Return the [X, Y] coordinate for the center point of the cell that contains the specified text.  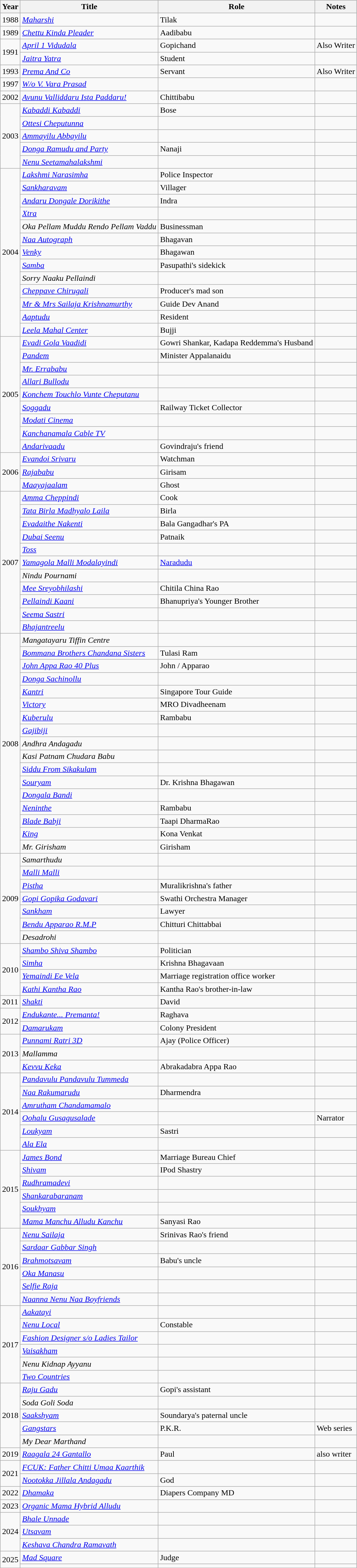
2007 [10, 562]
Mr. Errababu [89, 368]
2011 [10, 1002]
Gopichand [237, 45]
Mallamma [89, 1054]
Seema Sastri [89, 614]
Indra [237, 201]
2014 [10, 1112]
Colony President [237, 1028]
Patnaik [237, 536]
Businessman [237, 226]
Venky [89, 252]
Producer's mad son [237, 291]
Pasupathi's sidekick [237, 265]
Bhajantreelu [89, 627]
2021 [10, 1474]
Soukhyam [89, 1209]
2004 [10, 253]
Oka Manasu [89, 1273]
Leela Mahal Center [89, 330]
Gowri Shankar, Kadapa Reddemma's Husband [237, 343]
Aaptudu [89, 317]
Bhagavan [237, 239]
Krishna Bhagavaan [237, 963]
Kathi Kantha Rao [89, 989]
2003 [10, 136]
Marriage registration office worker [237, 976]
James Bond [89, 1157]
Evadaithe Nakenti [89, 524]
Sankharavam [89, 188]
Student [237, 58]
Bhale Unnade [89, 1519]
Dr. Krishna Bhagawan [237, 782]
Nenu Local [89, 1325]
Rudhramadevi [89, 1183]
John / Apparao [237, 666]
Andhra Andagadu [89, 743]
Oka Pellam Muddu Rendo Pellam Vaddu [89, 226]
Avunu Valliddaru Ista Paddaru! [89, 97]
Swathi Orchestra Manager [237, 898]
Donga Ramudu and Party [89, 149]
Amrutham Chandamamalo [89, 1105]
Notes [336, 7]
Cook [237, 498]
2022 [10, 1493]
Dharmendra [237, 1092]
1991 [10, 52]
Chettu Kinda Pleader [89, 33]
Souryam [89, 782]
Nenu Kidnap Ayyanu [89, 1364]
2024 [10, 1532]
1989 [10, 33]
Blade Babji [89, 821]
Sastri [237, 1131]
Girisham [237, 847]
1997 [10, 84]
Girisam [237, 472]
Watchman [237, 459]
Punnami Ratri 3D [89, 1041]
Shivam [89, 1170]
Nootokka Jillala Andagadu [89, 1480]
Andarivaadu [89, 446]
Allari Bullodu [89, 382]
Chittibabu [237, 97]
Raju Gadu [89, 1389]
Evadi Gola Vaadidi [89, 343]
Kanchanamala Cable TV [89, 433]
God [237, 1480]
Soda Goli Soda [89, 1403]
Maayajaalam [89, 485]
IPod Shastry [237, 1170]
Toss [89, 549]
Abrakadabra Appa Rao [237, 1066]
Shambo Shiva Shambo [89, 950]
Donga Sachinollu [89, 679]
Neninthe [89, 808]
King [89, 834]
Keshava Chandra Ramavath [89, 1545]
1993 [10, 71]
2016 [10, 1267]
Ghost [237, 485]
Pandem [89, 355]
Amma Cheppindi [89, 498]
Fashion Designer s/o Ladies Tailor [89, 1338]
Marriage Bureau Chief [237, 1157]
Dubai Seenu [89, 536]
Vaisakham [89, 1351]
Utsavam [89, 1532]
Title [89, 7]
also writer [336, 1454]
John Appa Rao 40 Plus [89, 666]
Modati Cinema [89, 420]
Paul [237, 1454]
Shakti [89, 1002]
Bose [237, 110]
2025 [10, 1559]
2019 [10, 1454]
Kantri [89, 692]
Ajay (Police Officer) [237, 1041]
Endukante... Premanta! [89, 1015]
Bhagawan [237, 252]
Oohalu Gusagusalade [89, 1118]
Damarukam [89, 1028]
Naradudu [237, 562]
Judge [237, 1557]
Two Countries [89, 1376]
Sanyasi Rao [237, 1222]
Kabaddi Kabaddi [89, 110]
Bujji [237, 330]
Aadibabu [237, 33]
Pistha [89, 886]
Politician [237, 950]
Lawyer [237, 911]
Mr. Girisham [89, 847]
Xtra [89, 214]
Constable [237, 1325]
Bhanupriya's Younger Brother [237, 601]
Nindu Pournami [89, 576]
David [237, 1002]
2017 [10, 1344]
Bendu Apparao R.M.P [89, 924]
Shankarabaranam [89, 1196]
Mangatayaru Tiffin Centre [89, 640]
Brahmotsavam [89, 1260]
Dhamaka [89, 1493]
Yemaindi Ee Vela [89, 976]
Simha [89, 963]
Yamagola Malli Modalayindi [89, 562]
Gajibiji [89, 730]
Gopi's assistant [237, 1389]
Naa Autograph [89, 239]
Guide Dev Anand [237, 304]
Servant [237, 71]
Siddu From Sikakulam [89, 769]
Srinivas Rao's friend [237, 1235]
April 1 Vidudala [89, 45]
Maharshi [89, 20]
Prema And Co [89, 71]
Pellaindi Kaani [89, 601]
Muralikrishna's father [237, 886]
Soundarya's paternal uncle [237, 1416]
Ala Ela [89, 1144]
Mama Manchu Alludu Kanchu [89, 1222]
2013 [10, 1054]
Selfie Raja [89, 1286]
P.K.R. [237, 1428]
Tulasi Ram [237, 653]
Railway Ticket Collector [237, 407]
Web series [336, 1428]
Diapers Company MD [237, 1493]
FCUK: Father Chitti Umaa Kaarthik [89, 1467]
Bommana Brothers Chandana Sisters [89, 653]
Kona Venkat [237, 834]
2015 [10, 1189]
Soggadu [89, 407]
Kasi Patnam Chudara Babu [89, 756]
Malli Malli [89, 873]
2008 [10, 744]
Pandavulu Pandavulu Tummeda [89, 1079]
Samba [89, 265]
Ottesi Cheputunna [89, 123]
2012 [10, 1021]
My Dear Marthand [89, 1441]
Aakatayi [89, 1312]
Loukyam [89, 1131]
Govindraju's friend [237, 446]
Gopi Gopika Godavari [89, 898]
Sankham [89, 911]
1988 [10, 20]
Cheppave Chirugali [89, 291]
Victory [89, 705]
Naa Rakumarudu [89, 1092]
2023 [10, 1506]
Villager [237, 188]
W/o V. Vara Prasad [89, 84]
2005 [10, 395]
Naanna Nenu Naa Boyfriends [89, 1299]
Andaru Dongale Dorikithe [89, 201]
Mee Sreyobhilashi [89, 588]
Evandoi Srivaru [89, 459]
2006 [10, 472]
Konchem Touchlo Vunte Cheputanu [89, 395]
Singapore Tour Guide [237, 692]
Birla [237, 511]
Kevvu Keka [89, 1066]
Kantha Rao's brother-in-law [237, 989]
Mr & Mrs Sailaja Krishnamurthy [89, 304]
Gangstars [89, 1428]
Raagala 24 Gantallo [89, 1454]
Ammayilu Abbayilu [89, 136]
Dongala Bandi [89, 795]
Chitturi Chittabbai [237, 924]
2010 [10, 969]
2002 [10, 97]
Tilak [237, 20]
Year [10, 7]
2018 [10, 1415]
Organic Mama Hybrid Alludu [89, 1506]
Police Inspector [237, 175]
Nenu Sailaja [89, 1235]
Raghava [237, 1015]
Bala Gangadhar's PA [237, 524]
Nenu Seetamahalakshmi [89, 162]
Tata Birla Madhyalo Laila [89, 511]
Rajababu [89, 472]
Samarthudu [89, 860]
Sorry Naaku Pellaindi [89, 278]
Kuberulu [89, 717]
Taapi DharmaRao [237, 821]
MRO Divadheenam [237, 705]
Babu's uncle [237, 1260]
Desadrohi [89, 937]
Nanaji [237, 149]
Role [237, 7]
Mad Square [89, 1557]
Sardaar Gabbar Singh [89, 1247]
Narrator [336, 1118]
Jaitra Yatra [89, 58]
Saakshyam [89, 1416]
Resident [237, 317]
Minister Appalanaidu [237, 355]
2009 [10, 898]
Lakshmi Narasimha [89, 175]
Chitila China Rao [237, 588]
